Identify which cell holds the provided text, then report its [X, Y] central coordinate. 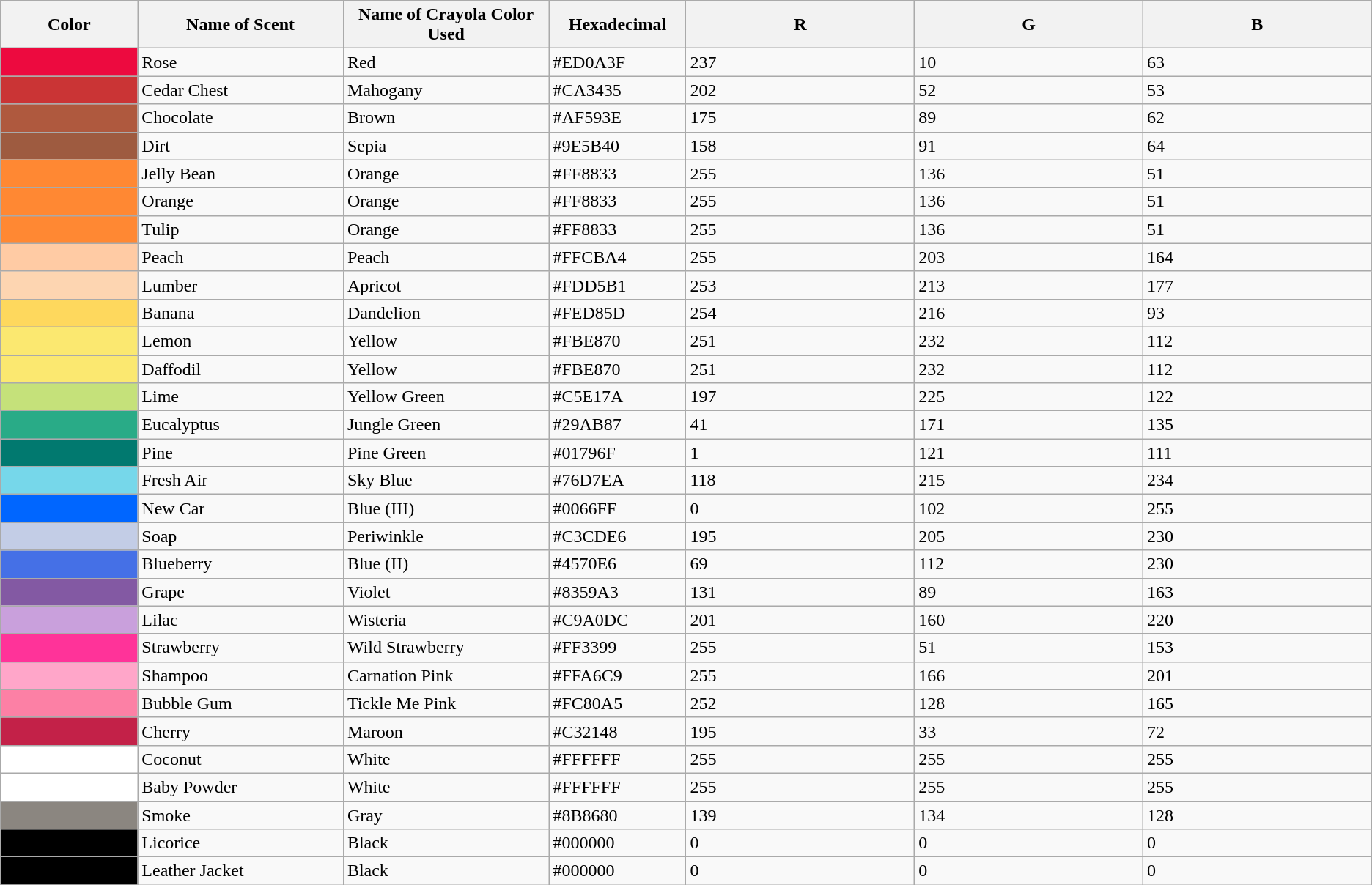
10 [1029, 62]
Wild Strawberry [446, 648]
Mahogany [446, 90]
33 [1029, 731]
Brown [446, 118]
#CA3435 [617, 90]
Carnation Pink [446, 675]
1 [800, 453]
Sepia [446, 146]
Name of Crayola Color Used [446, 25]
197 [800, 397]
#9E5B40 [617, 146]
72 [1257, 731]
177 [1257, 285]
#FED85D [617, 313]
Hexadecimal [617, 25]
Violet [446, 592]
Yellow Green [446, 397]
#29AB87 [617, 425]
Tulip [240, 229]
Lime [240, 397]
139 [800, 815]
Daffodil [240, 369]
253 [800, 285]
102 [1029, 508]
134 [1029, 815]
Strawberry [240, 648]
111 [1257, 453]
Sky Blue [446, 481]
#FC80A5 [617, 703]
Pine [240, 453]
Licorice [240, 843]
215 [1029, 481]
Wisteria [446, 620]
Grape [240, 592]
254 [800, 313]
62 [1257, 118]
203 [1029, 257]
New Car [240, 508]
Shampoo [240, 675]
#0066FF [617, 508]
Lumber [240, 285]
Dandelion [446, 313]
#C32148 [617, 731]
202 [800, 90]
69 [800, 564]
Color [69, 25]
Cedar Chest [240, 90]
175 [800, 118]
216 [1029, 313]
Coconut [240, 759]
237 [800, 62]
234 [1257, 481]
Leather Jacket [240, 871]
41 [800, 425]
B [1257, 25]
#01796F [617, 453]
163 [1257, 592]
Red [446, 62]
Banana [240, 313]
205 [1029, 536]
Jelly Bean [240, 174]
R [800, 25]
122 [1257, 397]
#76D7EA [617, 481]
#FF3399 [617, 648]
#ED0A3F [617, 62]
131 [800, 592]
Name of Scent [240, 25]
252 [800, 703]
Lilac [240, 620]
164 [1257, 257]
Maroon [446, 731]
Jungle Green [446, 425]
158 [800, 146]
64 [1257, 146]
63 [1257, 62]
Baby Powder [240, 787]
#C9A0DC [617, 620]
Blueberry [240, 564]
52 [1029, 90]
G [1029, 25]
Dirt [240, 146]
225 [1029, 397]
165 [1257, 703]
Periwinkle [446, 536]
91 [1029, 146]
#FFCBA4 [617, 257]
Blue (II) [446, 564]
Smoke [240, 815]
#8359A3 [617, 592]
160 [1029, 620]
93 [1257, 313]
Soap [240, 536]
166 [1029, 675]
#FFA6C9 [617, 675]
171 [1029, 425]
213 [1029, 285]
#AF593E [617, 118]
118 [800, 481]
#4570E6 [617, 564]
Eucalyptus [240, 425]
121 [1029, 453]
Blue (III) [446, 508]
153 [1257, 648]
135 [1257, 425]
#FDD5B1 [617, 285]
#8B8680 [617, 815]
#C5E17A [617, 397]
Fresh Air [240, 481]
53 [1257, 90]
Bubble Gum [240, 703]
Pine Green [446, 453]
#C3CDE6 [617, 536]
Rose [240, 62]
Tickle Me Pink [446, 703]
Cherry [240, 731]
220 [1257, 620]
Gray [446, 815]
Apricot [446, 285]
Chocolate [240, 118]
Lemon [240, 341]
